Capture the cell that displays the provided text and extract its (X, Y) central coordinate. 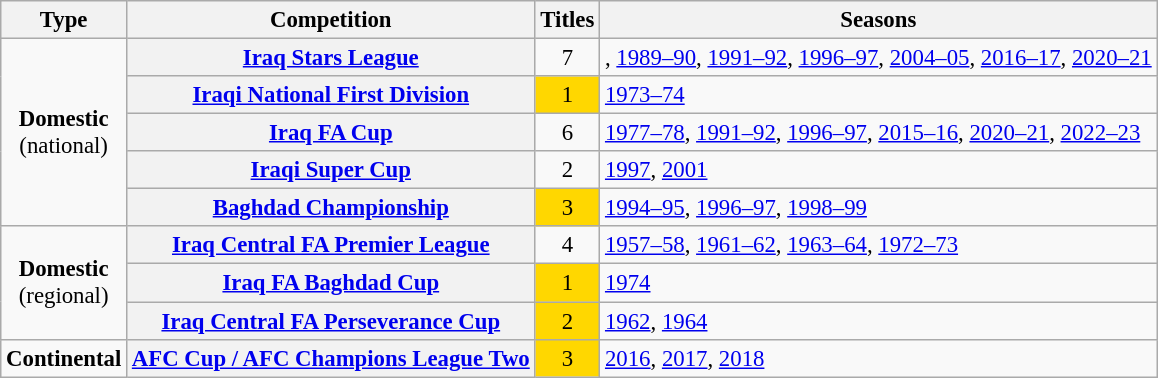
1973–74 (878, 95)
Iraq FA Baghdad Cup (331, 283)
Iraq Central FA Perseverance Cup (331, 321)
Competition (331, 20)
Iraq Central FA Premier League (331, 245)
4 (568, 245)
Seasons (878, 20)
7 (568, 58)
Iraq FA Cup (331, 133)
1997, 2001 (878, 170)
1977–78, 1991–92, 1996–97, 2015–16, 2020–21, 2022–23 (878, 133)
1994–95, 1996–97, 1998–99 (878, 208)
2016, 2017, 2018 (878, 358)
, 1989–90, 1991–92, 1996–97, 2004–05, 2016–17, 2020–21 (878, 58)
Domestic(regional) (64, 282)
Iraqi Super Cup (331, 170)
Continental (64, 358)
Titles (568, 20)
Baghdad Championship (331, 208)
Domestic(national) (64, 133)
Iraqi National First Division (331, 95)
Type (64, 20)
AFC Cup / AFC Champions League Two (331, 358)
6 (568, 133)
1974 (878, 283)
Iraq Stars League (331, 58)
1962, 1964 (878, 321)
1957–58, 1961–62, 1963–64, 1972–73 (878, 245)
